Return the [x, y] coordinate for the center point of the cell that contains the specified text.  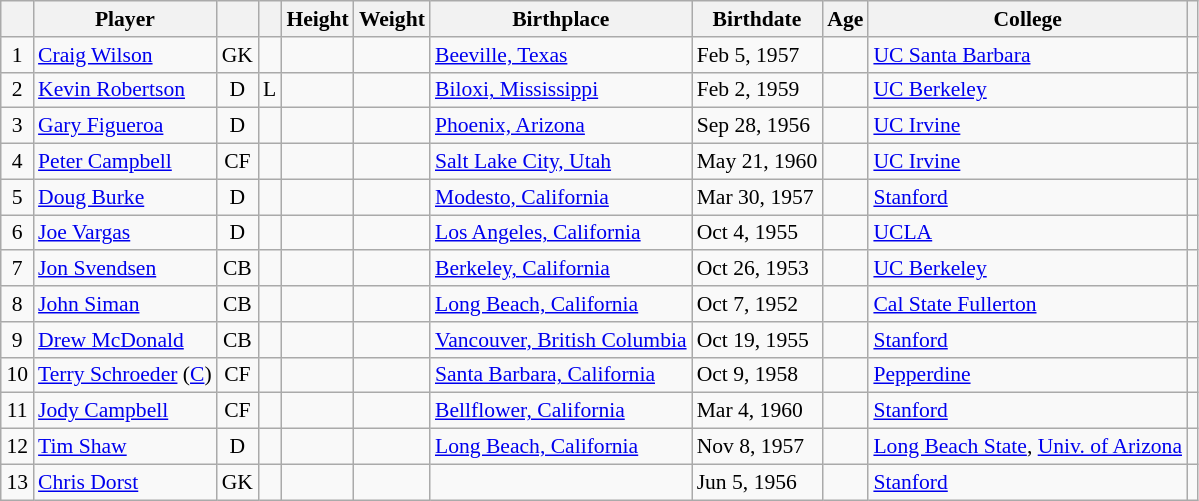
College [1028, 19]
6 [17, 233]
Jun 5, 1956 [758, 482]
Berkeley, California [561, 269]
Oct 4, 1955 [758, 233]
Sep 28, 1956 [758, 126]
Bellflower, California [561, 411]
Tim Shaw [125, 447]
Craig Wilson [125, 55]
Jody Campbell [125, 411]
Feb 2, 1959 [758, 90]
Joe Vargas [125, 233]
12 [17, 447]
Oct 19, 1955 [758, 340]
Vancouver, British Columbia [561, 340]
5 [17, 197]
May 21, 1960 [758, 162]
Long Beach State, Univ. of Arizona [1028, 447]
Nov 8, 1957 [758, 447]
Santa Barbara, California [561, 375]
9 [17, 340]
Cal State Fullerton [1028, 304]
Oct 26, 1953 [758, 269]
Player [125, 19]
UCLA [1028, 233]
Los Angeles, California [561, 233]
Height [317, 19]
Birthplace [561, 19]
7 [17, 269]
3 [17, 126]
Mar 4, 1960 [758, 411]
Age [845, 19]
Oct 9, 1958 [758, 375]
Kevin Robertson [125, 90]
Terry Schroeder (C) [125, 375]
Birthdate [758, 19]
UC Santa Barbara [1028, 55]
L [270, 90]
Mar 30, 1957 [758, 197]
Weight [392, 19]
4 [17, 162]
13 [17, 482]
Drew McDonald [125, 340]
John Siman [125, 304]
Phoenix, Arizona [561, 126]
Biloxi, Mississippi [561, 90]
Oct 7, 1952 [758, 304]
1 [17, 55]
11 [17, 411]
Gary Figueroa [125, 126]
Jon Svendsen [125, 269]
Beeville, Texas [561, 55]
Peter Campbell [125, 162]
Pepperdine [1028, 375]
Salt Lake City, Utah [561, 162]
10 [17, 375]
Modesto, California [561, 197]
Feb 5, 1957 [758, 55]
8 [17, 304]
Doug Burke [125, 197]
2 [17, 90]
Chris Dorst [125, 482]
